Identify which cell holds the provided text, then report its [X, Y] central coordinate. 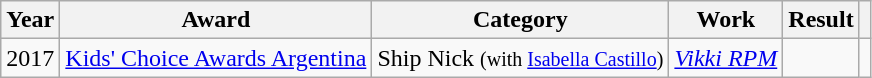
2017 [30, 58]
Award [216, 20]
Vikki RPM [726, 58]
Kids' Choice Awards Argentina [216, 58]
Year [30, 20]
Category [520, 20]
Ship Nick (with Isabella Castillo) [520, 58]
Work [726, 20]
Result [821, 20]
